Locate the cell with the specified text and output its (x, y) center coordinate. 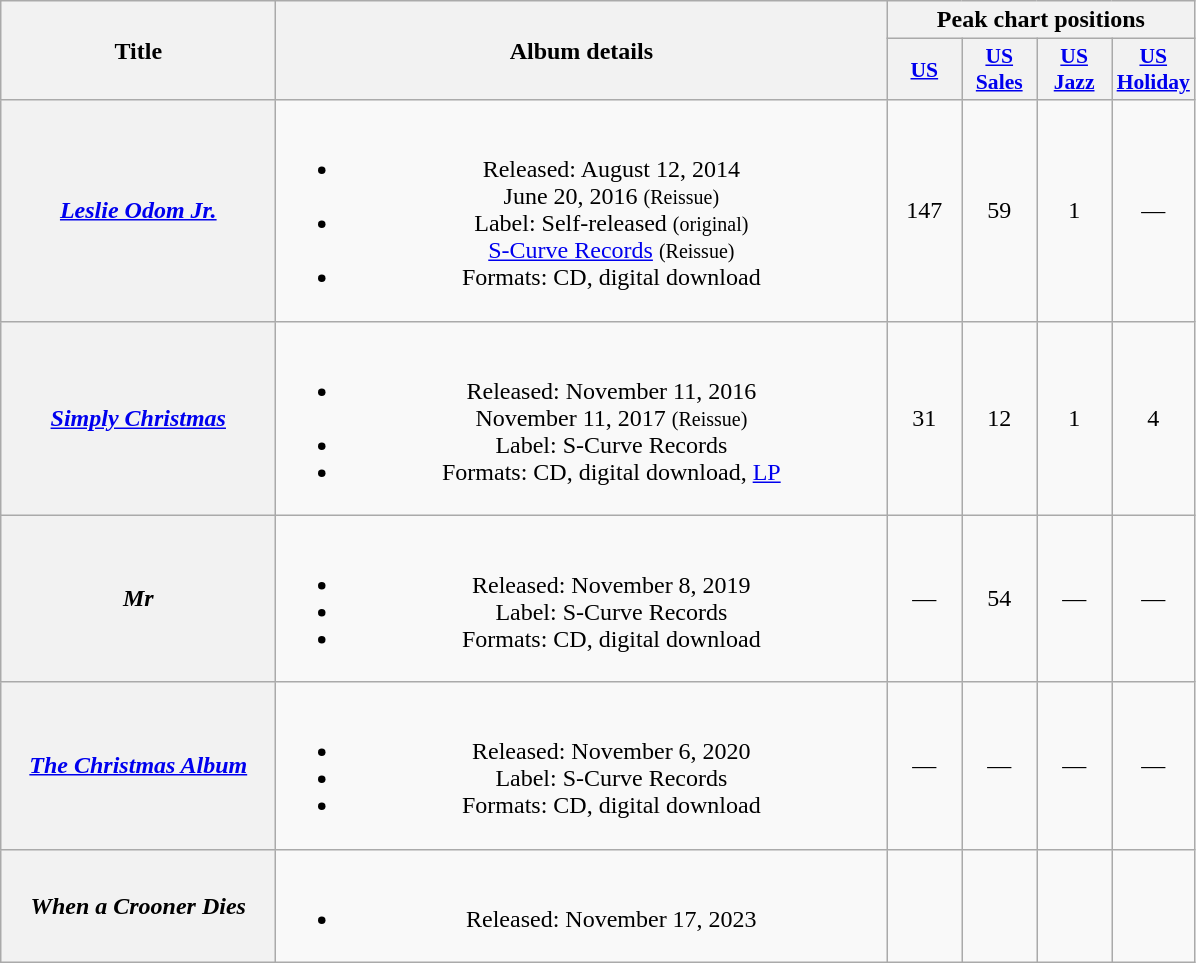
Released: November 8, 2019Label: S-Curve RecordsFormats: CD, digital download (582, 598)
Mr (138, 598)
59 (1000, 210)
US Jazz (1074, 70)
US Holiday (1154, 70)
US Sales (1000, 70)
147 (924, 210)
Released: November 11, 2016November 11, 2017 (Reissue)Label: S-Curve RecordsFormats: CD, digital download, LP (582, 418)
Leslie Odom Jr. (138, 210)
The Christmas Album (138, 766)
US (924, 70)
Released: November 17, 2023 (582, 906)
Title (138, 50)
31 (924, 418)
4 (1154, 418)
Simply Christmas (138, 418)
Album details (582, 50)
Released: November 6, 2020Label: S-Curve RecordsFormats: CD, digital download (582, 766)
When a Crooner Dies (138, 906)
12 (1000, 418)
54 (1000, 598)
Peak chart positions (1041, 20)
Released: August 12, 2014June 20, 2016 (Reissue)Label: Self-released (original)S-Curve Records (Reissue)Formats: CD, digital download (582, 210)
